From the cell containing the given text, extract its center point as (X, Y) coordinate. 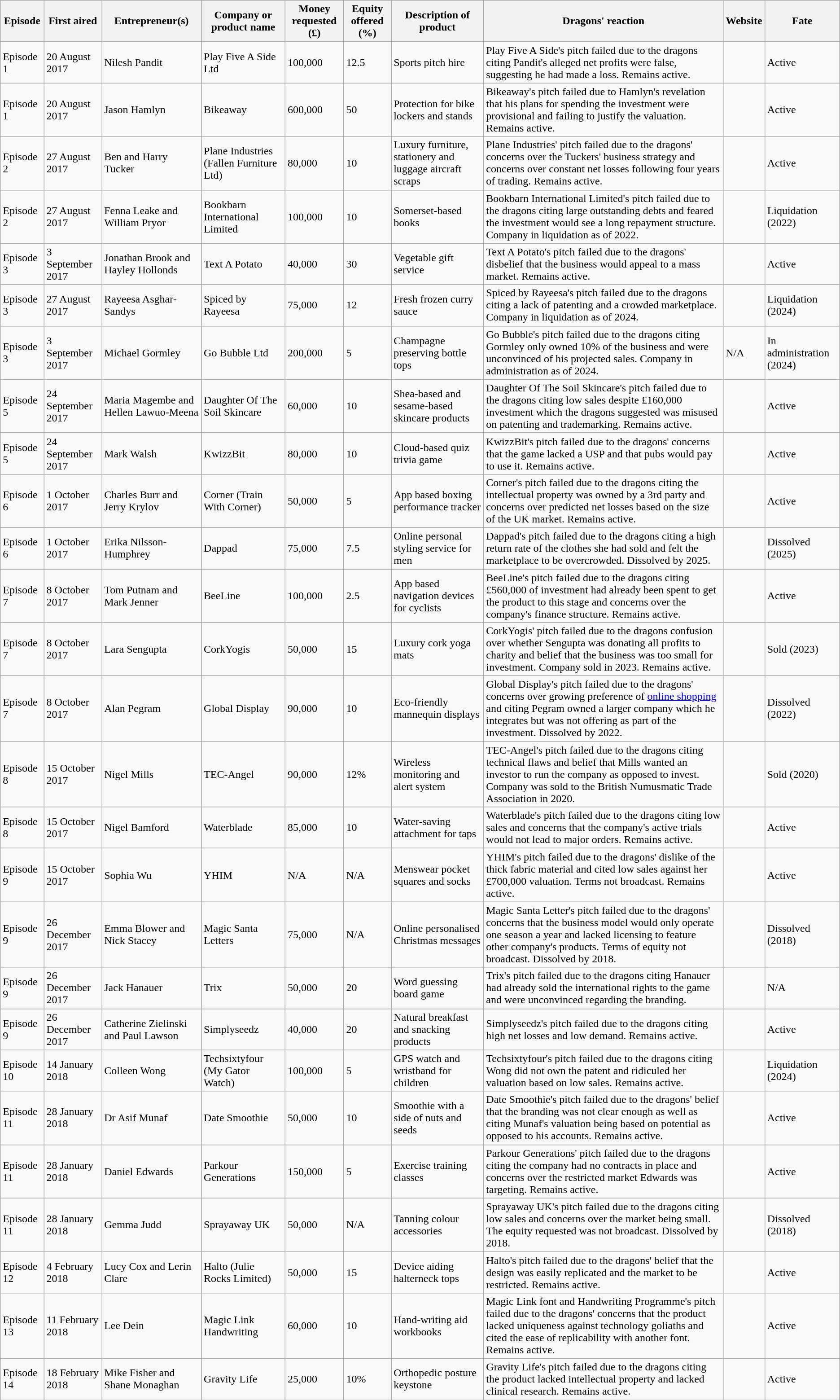
Trix (243, 988)
Sprayaway UK (243, 1224)
Episode 13 (22, 1325)
Bookbarn International Limited (243, 216)
11 February 2018 (73, 1325)
First aired (73, 21)
12.5 (367, 62)
18 February 2018 (73, 1379)
Luxury cork yoga mats (437, 649)
Episode 14 (22, 1379)
Nilesh Pandit (152, 62)
Tanning colour accessories (437, 1224)
Ben and Harry Tucker (152, 163)
Fresh frozen curry sauce (437, 305)
Erika Nilsson-Humphrey (152, 548)
85,000 (314, 828)
Simplyseedz (243, 1029)
Somerset-based books (437, 216)
Play Five A Side Ltd (243, 62)
Mark Walsh (152, 453)
Halto's pitch failed due to the dragons' belief that the design was easily replicated and the market to be restricted. Remains active. (604, 1272)
Jack Hanauer (152, 988)
Gravity Life (243, 1379)
Online personalised Christmas messages (437, 935)
Text A Potato (243, 264)
Text A Potato's pitch failed due to the dragons' disbelief that the business would appeal to a mass market. Remains active. (604, 264)
Episode 12 (22, 1272)
YHIM (243, 875)
KwizzBit's pitch failed due to the dragons' concerns that the game lacked a USP and that pubs would pay to use it. Remains active. (604, 453)
Lara Sengupta (152, 649)
Simplyseedz's pitch failed due to the dragons citing high net losses and low demand. Remains active. (604, 1029)
2.5 (367, 596)
Dissolved (2022) (802, 709)
Dragons' reaction (604, 21)
In administration (2024) (802, 353)
Entrepreneur(s) (152, 21)
TEC-Angel (243, 774)
Lucy Cox and Lerin Clare (152, 1272)
Daniel Edwards (152, 1172)
Online personal styling service for men (437, 548)
Emma Blower and Nick Stacey (152, 935)
30 (367, 264)
Spiced by Rayeesa's pitch failed due to the dragons citing a lack of patenting and a crowded marketplace. Company in liquidation as of 2024. (604, 305)
Hand-writing aid workbooks (437, 1325)
12% (367, 774)
Website (744, 21)
Natural breakfast and snacking products (437, 1029)
Sold (2023) (802, 649)
600,000 (314, 110)
Halto (Julie Rocks Limited) (243, 1272)
Tom Putnam and Mark Jenner (152, 596)
Catherine Zielinski and Paul Lawson (152, 1029)
Luxury furniture, stationery and luggage aircraft scraps (437, 163)
Lee Dein (152, 1325)
Menswear pocket squares and socks (437, 875)
Waterblade (243, 828)
Corner (Train With Corner) (243, 501)
Techsixtyfour (My Gator Watch) (243, 1071)
Liquidation (2022) (802, 216)
Nigel Bamford (152, 828)
Smoothie with a side of nuts and seeds (437, 1118)
Gemma Judd (152, 1224)
Plane Industries (Fallen Furniture Ltd) (243, 163)
Champagne preserving bottle tops (437, 353)
GPS watch and wristband for children (437, 1071)
Rayeesa Asghar-Sandys (152, 305)
CorkYogis (243, 649)
Sold (2020) (802, 774)
Sophia Wu (152, 875)
200,000 (314, 353)
BeeLine (243, 596)
Magic Santa Letters (243, 935)
Mike Fisher and Shane Monaghan (152, 1379)
Techsixtyfour's pitch failed due to the dragons citing Wong did not own the patent and ridiculed her valuation based on low sales. Remains active. (604, 1071)
Michael Gormley (152, 353)
Eco-friendly mannequin displays (437, 709)
Wireless monitoring and alert system (437, 774)
14 January 2018 (73, 1071)
Device aiding halterneck tops (437, 1272)
KwizzBit (243, 453)
Alan Pegram (152, 709)
Go Bubble Ltd (243, 353)
Parkour Generations (243, 1172)
App based navigation devices for cyclists (437, 596)
Equity offered (%) (367, 21)
50 (367, 110)
Play Five A Side's pitch failed due to the dragons citing Pandit's alleged net profits were false, suggesting he had made a loss. Remains active. (604, 62)
Exercise training classes (437, 1172)
Jason Hamlyn (152, 110)
Company or product name (243, 21)
Vegetable gift service (437, 264)
Cloud-based quiz trivia game (437, 453)
Fate (802, 21)
Date Smoothie (243, 1118)
Fenna Leake and William Pryor (152, 216)
Magic Link Handwriting (243, 1325)
Spiced by Rayeesa (243, 305)
Dr Asif Munaf (152, 1118)
Protection for bike lockers and stands (437, 110)
Money requested (£) (314, 21)
10% (367, 1379)
Dappad (243, 548)
Water-saving attachment for taps (437, 828)
Colleen Wong (152, 1071)
Episode (22, 21)
Sports pitch hire (437, 62)
Bikeaway (243, 110)
Episode 10 (22, 1071)
25,000 (314, 1379)
Orthopedic posture keystone (437, 1379)
Jonathan Brook and Hayley Hollonds (152, 264)
150,000 (314, 1172)
4 February 2018 (73, 1272)
Dissolved (2025) (802, 548)
App based boxing performance tracker (437, 501)
Maria Magembe and Hellen Lawuo-Meena (152, 406)
Daughter Of The Soil Skincare (243, 406)
Gravity Life's pitch failed due to the dragons citing the product lacked intellectual property and lacked clinical research. Remains active. (604, 1379)
Description of product (437, 21)
Shea-based and sesame-based skincare products (437, 406)
12 (367, 305)
Charles Burr and Jerry Krylov (152, 501)
Global Display (243, 709)
Nigel Mills (152, 774)
Word guessing board game (437, 988)
7.5 (367, 548)
